Return (x, y) of the center of cell containing provided text 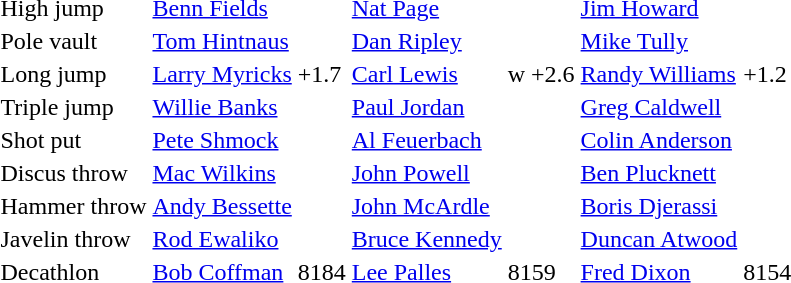
Tom Hintnaus (222, 41)
Mac Wilkins (222, 173)
Bruce Kennedy (426, 239)
Colin Anderson (659, 140)
Paul Jordan (426, 107)
w +2.6 (541, 74)
Ben Plucknett (659, 173)
Mike Tully (659, 41)
+1.7 (322, 74)
Andy Bessette (222, 206)
Larry Myricks (222, 74)
Carl Lewis (426, 74)
Pete Shmock (222, 140)
Rod Ewaliko (222, 239)
Dan Ripley (426, 41)
Al Feuerbach (426, 140)
Randy Williams (659, 74)
Greg Caldwell (659, 107)
Boris Djerassi (659, 206)
Willie Banks (222, 107)
John McArdle (426, 206)
Duncan Atwood (659, 239)
John Powell (426, 173)
